Return the (X, Y) coordinate for the center point of the cell that contains the specified text.  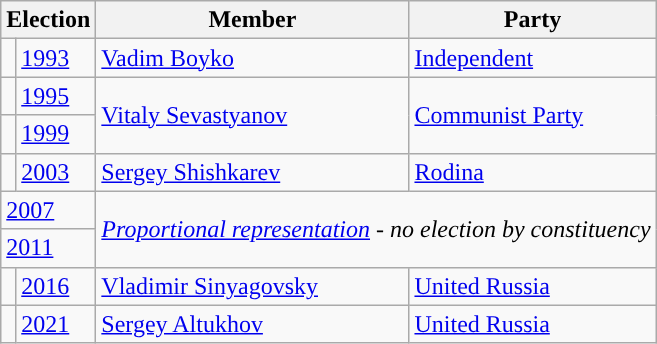
Vitaly Sevastyanov (252, 115)
Independent (532, 58)
Sergey Altukhov (252, 324)
Party (532, 20)
2021 (56, 324)
Sergey Shishkarev (252, 172)
Election (48, 20)
Proportional representation - no election by constituency (376, 229)
2003 (56, 172)
2016 (56, 286)
1999 (56, 134)
Rodina (532, 172)
2011 (48, 248)
Member (252, 20)
Vadim Boyko (252, 58)
Vladimir Sinyagovsky (252, 286)
1995 (56, 96)
1993 (56, 58)
2007 (48, 210)
Communist Party (532, 115)
